Detect which cell encompasses the target text, then output its (X, Y) center coordinate. 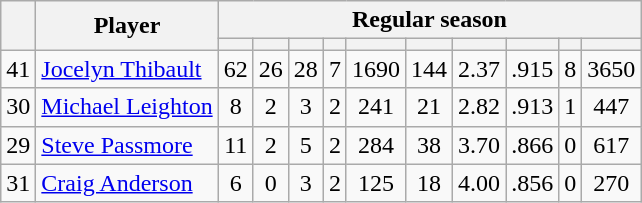
241 (376, 107)
41 (18, 69)
11 (236, 145)
Jocelyn Thibault (127, 69)
4.00 (480, 183)
125 (376, 183)
3650 (612, 69)
.866 (532, 145)
62 (236, 69)
5 (306, 145)
1 (570, 107)
Regular season (430, 20)
2.82 (480, 107)
26 (270, 69)
3.70 (480, 145)
1690 (376, 69)
2.37 (480, 69)
144 (428, 69)
.913 (532, 107)
617 (612, 145)
29 (18, 145)
.915 (532, 69)
Steve Passmore (127, 145)
447 (612, 107)
284 (376, 145)
Player (127, 26)
31 (18, 183)
18 (428, 183)
28 (306, 69)
30 (18, 107)
7 (334, 69)
Michael Leighton (127, 107)
270 (612, 183)
21 (428, 107)
Craig Anderson (127, 183)
.856 (532, 183)
38 (428, 145)
6 (236, 183)
